Return the (X, Y) coordinate for the center point of the cell that contains the specified text.  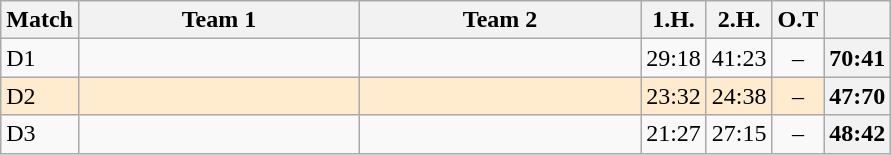
Match (40, 20)
48:42 (858, 134)
2.H. (739, 20)
27:15 (739, 134)
D3 (40, 134)
D1 (40, 58)
70:41 (858, 58)
Team 2 (500, 20)
21:27 (674, 134)
47:70 (858, 96)
D2 (40, 96)
O.T (798, 20)
Team 1 (218, 20)
24:38 (739, 96)
1.H. (674, 20)
23:32 (674, 96)
29:18 (674, 58)
41:23 (739, 58)
